Scan for the cell matching the given text and deliver its (x, y) coordinate at center. 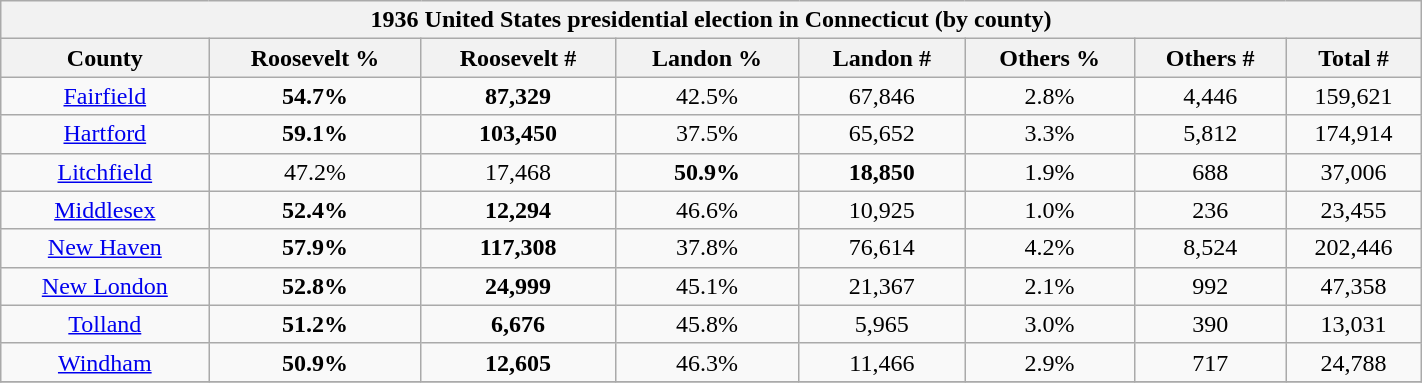
2.9% (1050, 362)
4.2% (1050, 248)
13,031 (1354, 324)
5,812 (1210, 134)
24,788 (1354, 362)
3.3% (1050, 134)
45.1% (707, 286)
67,846 (882, 96)
65,652 (882, 134)
1936 United States presidential election in Connecticut (by county) (711, 20)
37.5% (707, 134)
37,006 (1354, 172)
717 (1210, 362)
390 (1210, 324)
2.1% (1050, 286)
New London (105, 286)
47.2% (315, 172)
18,850 (882, 172)
10,925 (882, 210)
Windham (105, 362)
21,367 (882, 286)
8,524 (1210, 248)
3.0% (1050, 324)
23,455 (1354, 210)
12,605 (518, 362)
5,965 (882, 324)
51.2% (315, 324)
2.8% (1050, 96)
59.1% (315, 134)
Others % (1050, 58)
17,468 (518, 172)
Middlesex (105, 210)
46.6% (707, 210)
159,621 (1354, 96)
45.8% (707, 324)
Fairfield (105, 96)
46.3% (707, 362)
Total # (1354, 58)
6,676 (518, 324)
Hartford (105, 134)
47,358 (1354, 286)
57.9% (315, 248)
New Haven (105, 248)
Tolland (105, 324)
11,466 (882, 362)
76,614 (882, 248)
Roosevelt # (518, 58)
Litchfield (105, 172)
42.5% (707, 96)
52.8% (315, 286)
52.4% (315, 210)
Others # (1210, 58)
992 (1210, 286)
Landon % (707, 58)
202,446 (1354, 248)
54.7% (315, 96)
117,308 (518, 248)
37.8% (707, 248)
688 (1210, 172)
87,329 (518, 96)
24,999 (518, 286)
1.9% (1050, 172)
1.0% (1050, 210)
4,446 (1210, 96)
Roosevelt % (315, 58)
174,914 (1354, 134)
103,450 (518, 134)
Landon # (882, 58)
County (105, 58)
12,294 (518, 210)
236 (1210, 210)
